For the text-containing cell, return its midpoint in (X, Y) coordinate format. 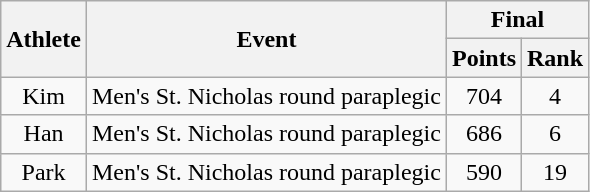
Park (44, 172)
Event (266, 39)
Athlete (44, 39)
686 (484, 134)
Final (517, 20)
Rank (556, 58)
Points (484, 58)
Han (44, 134)
4 (556, 96)
6 (556, 134)
590 (484, 172)
19 (556, 172)
Kim (44, 96)
704 (484, 96)
